Determine the (X, Y) coordinate at the center of the cell enclosing the given text.  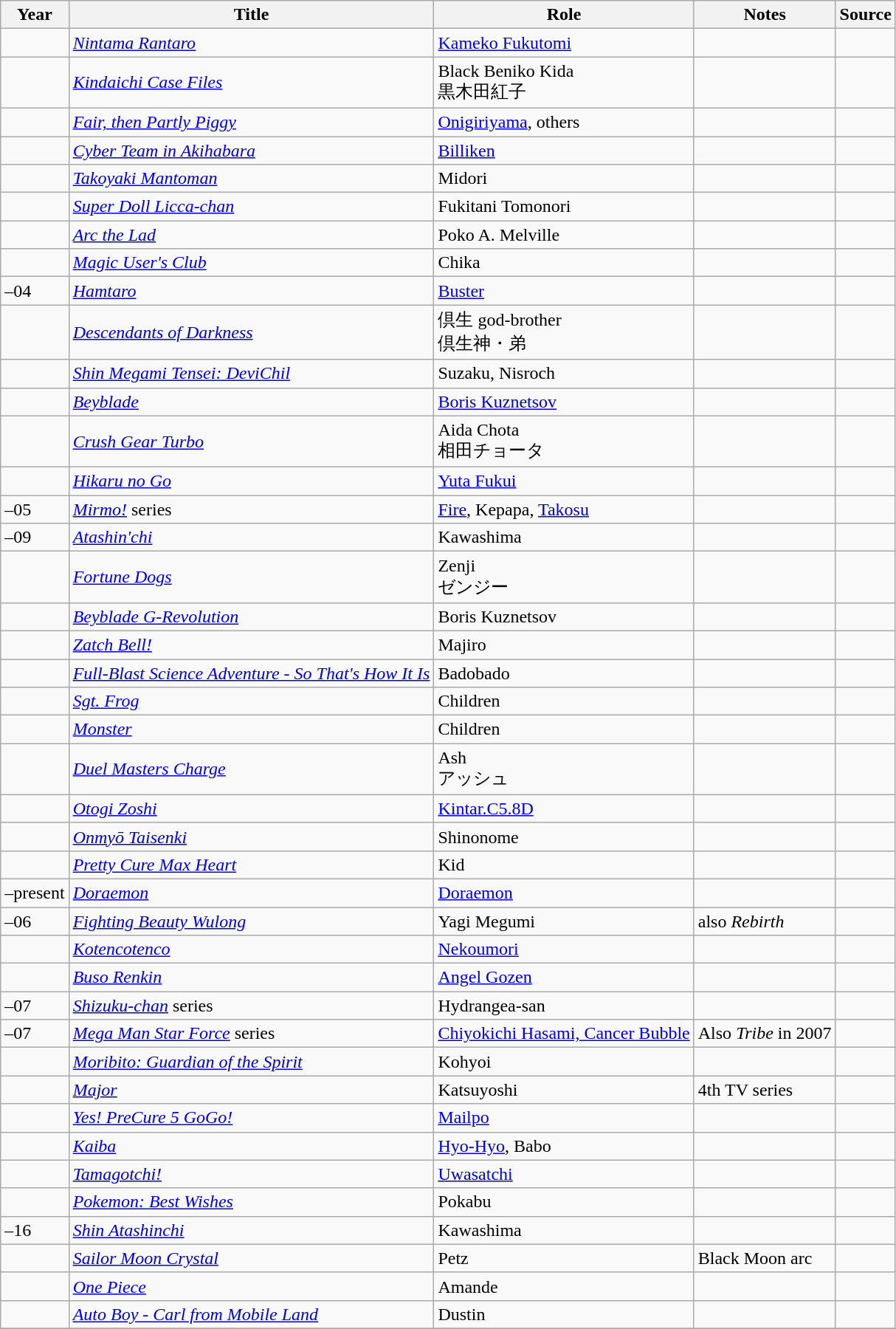
Kotencotenco (251, 949)
Nekoumori (564, 949)
Kindaichi Case Files (251, 83)
–present (35, 893)
Shin Atashinchi (251, 1230)
Suzaku, Nisroch (564, 374)
Nintama Rantaro (251, 43)
Black Moon arc (765, 1258)
Shin Megami Tensei: DeviChil (251, 374)
Aida Chota相田チョータ (564, 442)
Badobado (564, 673)
–06 (35, 921)
–04 (35, 291)
Ashアッシュ (564, 769)
Hydrangea-san (564, 1006)
Shinonome (564, 837)
Zatch Bell! (251, 645)
Crush Gear Turbo (251, 442)
–16 (35, 1230)
Angel Gozen (564, 978)
Pokabu (564, 1202)
Mega Man Star Force series (251, 1034)
Chiyokichi Hasami, Cancer Bubble (564, 1034)
Majiro (564, 645)
Full-Blast Science Adventure - So That's How It Is (251, 673)
One Piece (251, 1286)
Onigiriyama, others (564, 122)
Fukitani Tomonori (564, 207)
4th TV series (765, 1090)
Yes! PreCure 5 GoGo! (251, 1118)
Buso Renkin (251, 978)
Kid (564, 865)
Hikaru no Go (251, 481)
Chika (564, 263)
Cyber Team in Akihabara (251, 150)
Poko A. Melville (564, 235)
Amande (564, 1286)
Title (251, 15)
Sailor Moon Crystal (251, 1258)
Role (564, 15)
Buster (564, 291)
Pretty Cure Max Heart (251, 865)
Zenjiゼンジー (564, 577)
Takoyaki Mantoman (251, 179)
Monster (251, 729)
Year (35, 15)
Hyo-Hyo, Babo (564, 1146)
Kaiba (251, 1146)
Katsuyoshi (564, 1090)
Duel Masters Charge (251, 769)
Beyblade (251, 402)
Sgt. Frog (251, 701)
Major (251, 1090)
also Rebirth (765, 921)
Magic User's Club (251, 263)
Shizuku-chan series (251, 1006)
–09 (35, 538)
Yagi Megumi (564, 921)
Also Tribe in 2007 (765, 1034)
Otogi Zoshi (251, 808)
Uwasatchi (564, 1174)
Atashin'chi (251, 538)
Source (865, 15)
倶生 god-brother倶生神・弟 (564, 332)
Beyblade G-Revolution (251, 617)
Notes (765, 15)
Dustin (564, 1314)
Auto Boy - Carl from Mobile Land (251, 1314)
Billiken (564, 150)
Pokemon: Best Wishes (251, 1202)
Fire, Kepapa, Takosu (564, 509)
Super Doll Licca-chan (251, 207)
Yuta Fukui (564, 481)
Fortune Dogs (251, 577)
Black Beniko Kida黒木田紅子 (564, 83)
Tamagotchi! (251, 1174)
–05 (35, 509)
Midori (564, 179)
Kohyoi (564, 1062)
Fighting Beauty Wulong (251, 921)
Onmyō Taisenki (251, 837)
Arc the Lad (251, 235)
Mirmo! series (251, 509)
Descendants of Darkness (251, 332)
Mailpo (564, 1118)
Moribito: Guardian of the Spirit (251, 1062)
Fair, then Partly Piggy (251, 122)
Kameko Fukutomi (564, 43)
Petz (564, 1258)
Kintar.C5.8D (564, 808)
Hamtaro (251, 291)
